Locate the cell with the specified text and output its (X, Y) center coordinate. 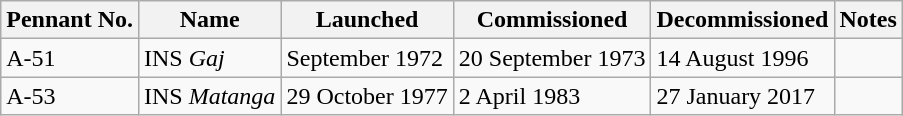
September 1972 (367, 58)
14 August 1996 (742, 58)
Decommissioned (742, 20)
INS Gaj (209, 58)
2 April 1983 (552, 96)
A-51 (70, 58)
29 October 1977 (367, 96)
20 September 1973 (552, 58)
A-53 (70, 96)
Launched (367, 20)
INS Matanga (209, 96)
Notes (868, 20)
Pennant No. (70, 20)
27 January 2017 (742, 96)
Commissioned (552, 20)
Name (209, 20)
